Determine the (X, Y) coordinate at the center of the cell enclosing the given text.  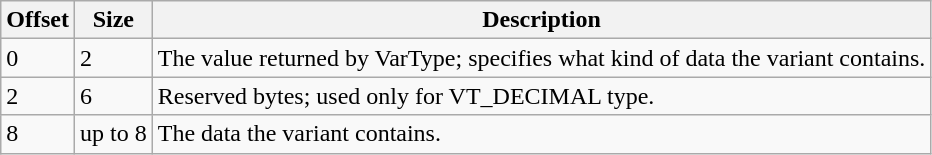
Description (542, 20)
Size (113, 20)
up to 8 (113, 134)
Offset (38, 20)
Reserved bytes; used only for VT_DECIMAL type. (542, 96)
The value returned by VarType; specifies what kind of data the variant contains. (542, 58)
8 (38, 134)
0 (38, 58)
The data the variant contains. (542, 134)
6 (113, 96)
